For the text-containing cell, return its midpoint in (x, y) coordinate format. 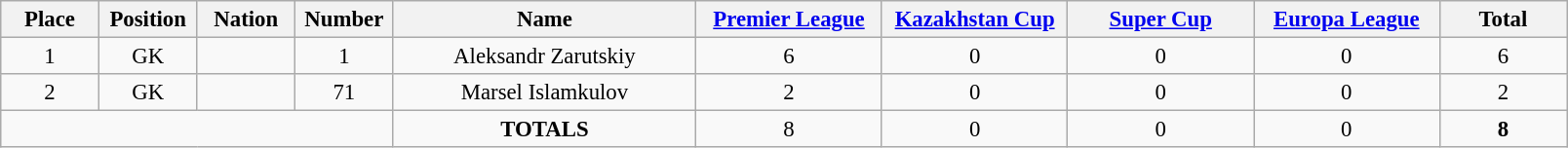
71 (345, 92)
Kazakhstan Cup (975, 19)
Marsel Islamkulov (544, 92)
Nation (246, 19)
Premier League (790, 19)
Aleksandr Zarutskiy (544, 56)
TOTALS (544, 129)
Position (148, 19)
Name (544, 19)
Super Cup (1160, 19)
Europa League (1348, 19)
Total (1504, 19)
Number (345, 19)
Place (51, 19)
